Scan for the cell matching the given text and deliver its (X, Y) coordinate at center. 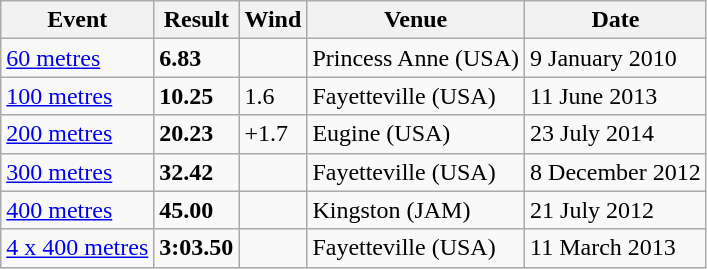
9 January 2010 (616, 58)
+1.7 (273, 134)
3:03.50 (196, 248)
20.23 (196, 134)
Date (616, 20)
21 July 2012 (616, 210)
Wind (273, 20)
32.42 (196, 172)
4 x 400 metres (78, 248)
Result (196, 20)
6.83 (196, 58)
Kingston (JAM) (416, 210)
Event (78, 20)
100 metres (78, 96)
300 metres (78, 172)
45.00 (196, 210)
Venue (416, 20)
Princess Anne (USA) (416, 58)
200 metres (78, 134)
400 metres (78, 210)
60 metres (78, 58)
1.6 (273, 96)
Eugine (USA) (416, 134)
8 December 2012 (616, 172)
10.25 (196, 96)
23 July 2014 (616, 134)
11 June 2013 (616, 96)
11 March 2013 (616, 248)
